Extract the [x, y] coordinate from the center of the cell holding the provided text.  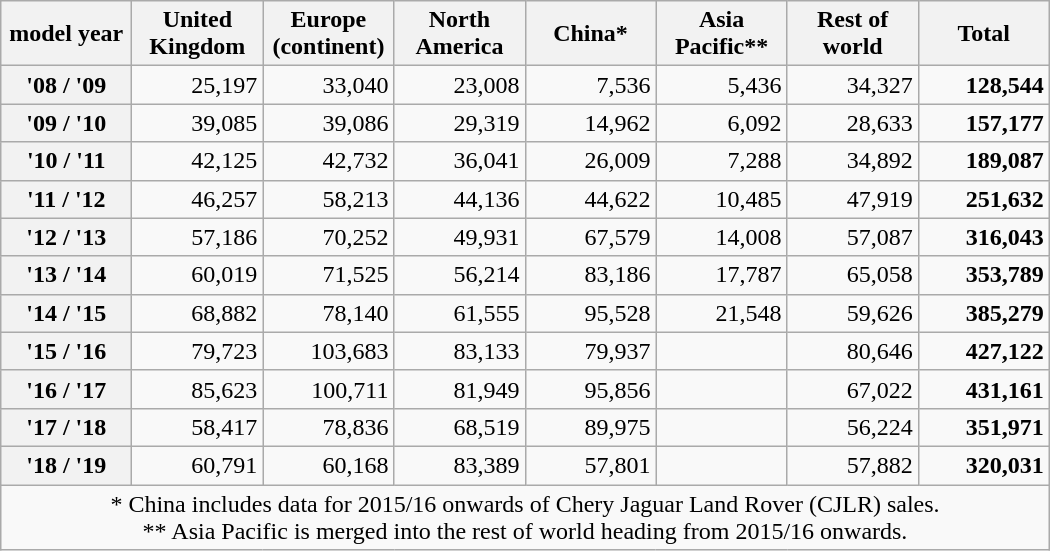
14,962 [590, 123]
58,417 [198, 427]
49,931 [460, 237]
42,125 [198, 161]
34,892 [852, 161]
Rest of world [852, 34]
6,092 [722, 123]
'08 / '09 [66, 85]
'17 / '18 [66, 427]
39,085 [198, 123]
78,836 [328, 427]
189,087 [984, 161]
26,009 [590, 161]
25,197 [198, 85]
71,525 [328, 275]
83,133 [460, 351]
China* [590, 34]
'14 / '15 [66, 313]
Total [984, 34]
57,186 [198, 237]
47,919 [852, 199]
North America [460, 34]
23,008 [460, 85]
67,579 [590, 237]
United Kingdom [198, 34]
81,949 [460, 389]
320,031 [984, 465]
36,041 [460, 161]
60,168 [328, 465]
'09 / '10 [66, 123]
100,711 [328, 389]
80,646 [852, 351]
68,882 [198, 313]
68,519 [460, 427]
39,086 [328, 123]
89,975 [590, 427]
33,040 [328, 85]
60,019 [198, 275]
103,683 [328, 351]
56,224 [852, 427]
44,136 [460, 199]
83,389 [460, 465]
'13 / '14 [66, 275]
385,279 [984, 313]
95,856 [590, 389]
427,122 [984, 351]
21,548 [722, 313]
'16 / '17 [66, 389]
17,787 [722, 275]
7,536 [590, 85]
57,801 [590, 465]
34,327 [852, 85]
95,528 [590, 313]
79,723 [198, 351]
61,555 [460, 313]
57,882 [852, 465]
10,485 [722, 199]
'15 / '16 [66, 351]
model year [66, 34]
157,177 [984, 123]
353,789 [984, 275]
56,214 [460, 275]
251,632 [984, 199]
58,213 [328, 199]
65,058 [852, 275]
431,161 [984, 389]
'12 / '13 [66, 237]
Europe (continent) [328, 34]
70,252 [328, 237]
79,937 [590, 351]
46,257 [198, 199]
29,319 [460, 123]
351,971 [984, 427]
'18 / '19 [66, 465]
85,623 [198, 389]
44,622 [590, 199]
Asia Pacific** [722, 34]
316,043 [984, 237]
57,087 [852, 237]
42,732 [328, 161]
83,186 [590, 275]
'11 / '12 [66, 199]
59,626 [852, 313]
28,633 [852, 123]
60,791 [198, 465]
14,008 [722, 237]
67,022 [852, 389]
5,436 [722, 85]
78,140 [328, 313]
'10 / '11 [66, 161]
128,544 [984, 85]
7,288 [722, 161]
